Pinpoint the cell where the given text exists, returning its [X, Y] midpoint coordinate. 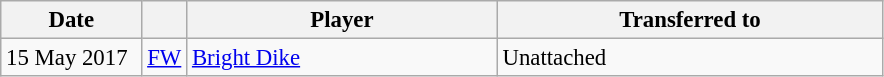
FW [164, 58]
Bright Dike [342, 58]
Player [342, 20]
Unattached [690, 58]
Transferred to [690, 20]
15 May 2017 [72, 58]
Date [72, 20]
